Output the [X, Y] coordinate of the center of the cell containing the given text.  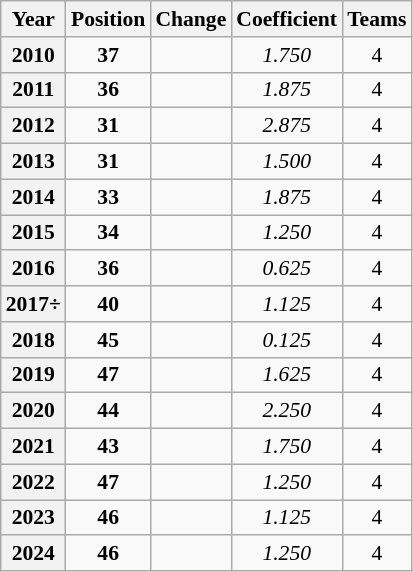
37 [108, 55]
Teams [376, 19]
2016 [34, 269]
1.500 [286, 162]
Coefficient [286, 19]
Position [108, 19]
2024 [34, 554]
34 [108, 233]
2021 [34, 447]
40 [108, 304]
0.125 [286, 340]
2023 [34, 518]
2017÷ [34, 304]
2.875 [286, 126]
2011 [34, 90]
Change [190, 19]
43 [108, 447]
2013 [34, 162]
33 [108, 197]
Year [34, 19]
2020 [34, 411]
2014 [34, 197]
1.625 [286, 375]
44 [108, 411]
2022 [34, 482]
2010 [34, 55]
0.625 [286, 269]
2.250 [286, 411]
2018 [34, 340]
2015 [34, 233]
2019 [34, 375]
45 [108, 340]
2012 [34, 126]
